Return the [X, Y] coordinate for the center point of the cell that contains the specified text.  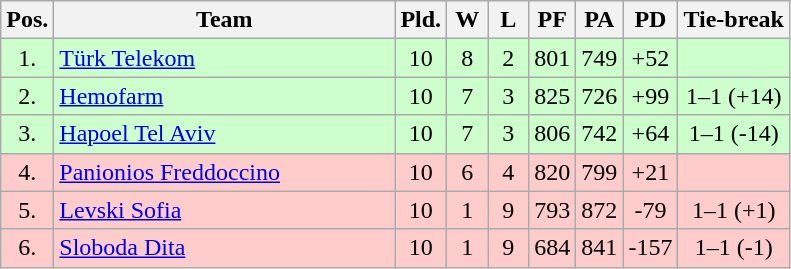
6 [468, 172]
742 [600, 134]
793 [552, 210]
PA [600, 20]
841 [600, 248]
3. [28, 134]
-79 [650, 210]
2. [28, 96]
4 [508, 172]
820 [552, 172]
Tie-break [734, 20]
8 [468, 58]
4. [28, 172]
5. [28, 210]
749 [600, 58]
2 [508, 58]
W [468, 20]
Pld. [421, 20]
Pos. [28, 20]
+52 [650, 58]
+21 [650, 172]
-157 [650, 248]
6. [28, 248]
Levski Sofia [224, 210]
Türk Telekom [224, 58]
806 [552, 134]
825 [552, 96]
799 [600, 172]
+99 [650, 96]
1. [28, 58]
726 [600, 96]
Hemofarm [224, 96]
Team [224, 20]
1–1 (+1) [734, 210]
PD [650, 20]
Panionios Freddoccino [224, 172]
+64 [650, 134]
1–1 (-14) [734, 134]
801 [552, 58]
Sloboda Dita [224, 248]
PF [552, 20]
1–1 (+14) [734, 96]
1–1 (-1) [734, 248]
684 [552, 248]
872 [600, 210]
L [508, 20]
Hapoel Tel Aviv [224, 134]
